Locate the cell with the specified text and output its [X, Y] center coordinate. 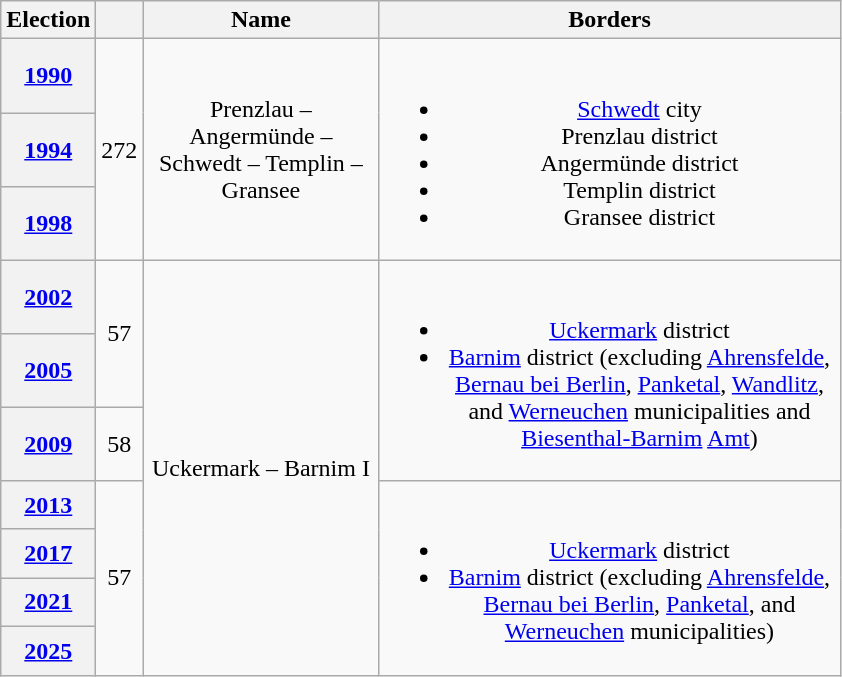
Name [261, 20]
2025 [48, 650]
1994 [48, 149]
2021 [48, 602]
2005 [48, 371]
Schwedt cityPrenzlau districtAngermünde districtTemplin districtGransee district [610, 150]
2002 [48, 297]
Uckermark districtBarnim district (excluding Ahrensfelde, Bernau bei Berlin, Panketal, and Werneuchen municipalities) [610, 578]
Prenzlau – Angermünde – Schwedt – Templin – Gransee [261, 150]
Election [48, 20]
2017 [48, 554]
Borders [610, 20]
1998 [48, 223]
2013 [48, 506]
2009 [48, 444]
58 [120, 444]
Uckermark – Barnim I [261, 468]
1990 [48, 76]
272 [120, 150]
